Locate the cell with the specified text and output its (x, y) center coordinate. 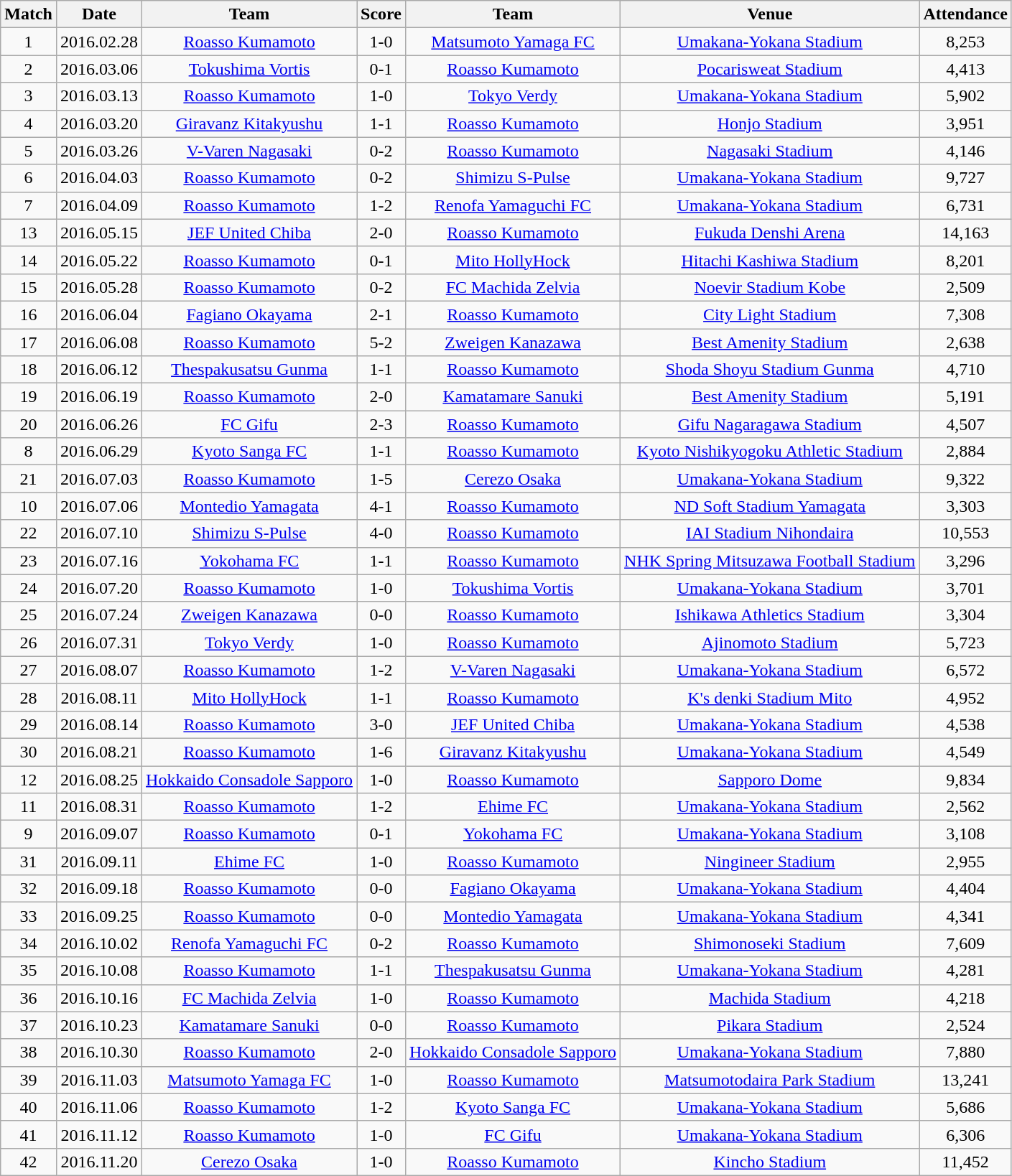
3,304 (965, 615)
9,727 (965, 178)
8 (29, 452)
30 (29, 752)
3 (29, 96)
28 (29, 697)
15 (29, 287)
2016.05.15 (99, 233)
Machida Stadium (770, 998)
Shimonoseki Stadium (770, 943)
2016.05.28 (99, 287)
2016.08.21 (99, 752)
2016.06.12 (99, 370)
1-6 (381, 752)
2016.10.30 (99, 1053)
18 (29, 370)
2016.07.16 (99, 561)
25 (29, 615)
4,710 (965, 370)
2,955 (965, 862)
2016.07.20 (99, 588)
20 (29, 424)
2,524 (965, 1025)
31 (29, 862)
2016.02.28 (99, 42)
K's denki Stadium Mito (770, 697)
2016.06.08 (99, 342)
6 (29, 178)
3,951 (965, 123)
2016.08.07 (99, 670)
2,562 (965, 807)
2016.05.22 (99, 260)
2,884 (965, 452)
Gifu Nagaragawa Stadium (770, 424)
2016.11.12 (99, 1134)
2016.07.06 (99, 506)
36 (29, 998)
Shoda Shoyu Stadium Gunma (770, 370)
4,281 (965, 971)
2-3 (381, 424)
Attendance (965, 14)
Pikara Stadium (770, 1025)
2,638 (965, 342)
19 (29, 397)
2-1 (381, 314)
4,507 (965, 424)
13,241 (965, 1080)
4,404 (965, 889)
8,253 (965, 42)
2016.10.23 (99, 1025)
1-5 (381, 479)
8,201 (965, 260)
2016.11.03 (99, 1080)
4 (29, 123)
Nagasaki Stadium (770, 151)
6,731 (965, 205)
2016.11.06 (99, 1107)
40 (29, 1107)
2016.10.08 (99, 971)
2016.09.25 (99, 916)
17 (29, 342)
37 (29, 1025)
32 (29, 889)
2016.08.11 (99, 697)
Ningineer Stadium (770, 862)
34 (29, 943)
Noevir Stadium Kobe (770, 287)
29 (29, 724)
6,572 (965, 670)
9,834 (965, 779)
7,308 (965, 314)
10 (29, 506)
11,452 (965, 1162)
3,303 (965, 506)
4,549 (965, 752)
Venue (770, 14)
NHK Spring Mitsuzawa Football Stadium (770, 561)
IAI Stadium Nihondaira (770, 533)
38 (29, 1053)
2016.11.20 (99, 1162)
2016.07.03 (99, 479)
3,108 (965, 834)
2016.10.02 (99, 943)
33 (29, 916)
41 (29, 1134)
6,306 (965, 1134)
Fukuda Denshi Arena (770, 233)
2016.09.07 (99, 834)
5,686 (965, 1107)
2016.03.26 (99, 151)
2,509 (965, 287)
Matsumotodaira Park Stadium (770, 1080)
Hitachi Kashiwa Stadium (770, 260)
22 (29, 533)
23 (29, 561)
4,952 (965, 697)
2016.07.24 (99, 615)
26 (29, 643)
21 (29, 479)
2 (29, 69)
4-1 (381, 506)
Sapporo Dome (770, 779)
24 (29, 588)
9 (29, 834)
35 (29, 971)
4-0 (381, 533)
2016.10.16 (99, 998)
4,146 (965, 151)
5,902 (965, 96)
2016.04.03 (99, 178)
1 (29, 42)
2016.08.14 (99, 724)
4,218 (965, 998)
14,163 (965, 233)
Kincho Stadium (770, 1162)
4,413 (965, 69)
Kyoto Nishikyogoku Athletic Stadium (770, 452)
2016.06.26 (99, 424)
2016.06.19 (99, 397)
2016.07.31 (99, 643)
2016.03.06 (99, 69)
13 (29, 233)
3,296 (965, 561)
2016.09.18 (99, 889)
5,191 (965, 397)
ND Soft Stadium Yamagata (770, 506)
7,880 (965, 1053)
4,538 (965, 724)
5,723 (965, 643)
4,341 (965, 916)
Ishikawa Athletics Stadium (770, 615)
39 (29, 1080)
2016.03.13 (99, 96)
27 (29, 670)
12 (29, 779)
9,322 (965, 479)
3,701 (965, 588)
10,553 (965, 533)
7,609 (965, 943)
7 (29, 205)
42 (29, 1162)
City Light Stadium (770, 314)
11 (29, 807)
2016.06.29 (99, 452)
2016.06.04 (99, 314)
Score (381, 14)
2016.07.10 (99, 533)
Ajinomoto Stadium (770, 643)
2016.03.20 (99, 123)
14 (29, 260)
Honjo Stadium (770, 123)
2016.09.11 (99, 862)
Pocarisweat Stadium (770, 69)
Date (99, 14)
5 (29, 151)
5-2 (381, 342)
Match (29, 14)
2016.08.25 (99, 779)
3-0 (381, 724)
2016.08.31 (99, 807)
2016.04.09 (99, 205)
16 (29, 314)
